Return the (x, y) coordinate for the center point of the cell that contains the specified text.  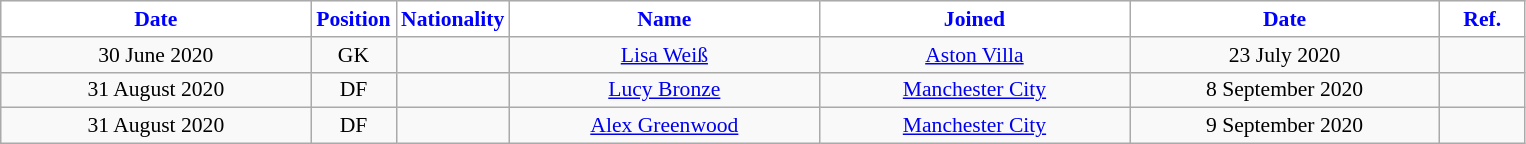
9 September 2020 (1285, 126)
Aston Villa (974, 55)
Ref. (1482, 19)
23 July 2020 (1285, 55)
GK (354, 55)
Lucy Bronze (664, 90)
Position (354, 19)
8 September 2020 (1285, 90)
Nationality (452, 19)
30 June 2020 (156, 55)
Lisa Weiß (664, 55)
Joined (974, 19)
Alex Greenwood (664, 126)
Name (664, 19)
